Capture the cell that displays the provided text and extract its [x, y] central coordinate. 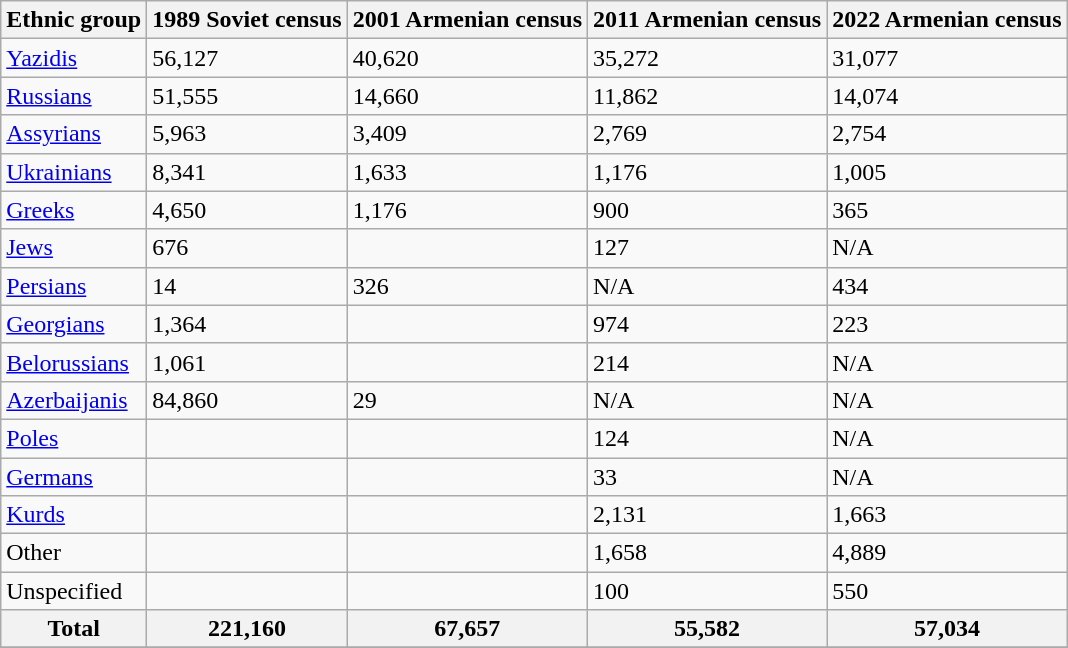
Russians [74, 96]
1989 Soviet census [247, 20]
127 [708, 248]
8,341 [247, 172]
35,272 [708, 58]
11,862 [708, 96]
124 [708, 438]
1,663 [947, 515]
223 [947, 324]
2001 Armenian census [467, 20]
100 [708, 591]
326 [467, 286]
550 [947, 591]
84,860 [247, 400]
Azerbaijanis [74, 400]
2011 Armenian census [708, 20]
1,633 [467, 172]
Yazidis [74, 58]
14,074 [947, 96]
67,657 [467, 629]
2022 Armenian census [947, 20]
Ukrainians [74, 172]
Germans [74, 477]
365 [947, 210]
2,131 [708, 515]
55,582 [708, 629]
676 [247, 248]
51,555 [247, 96]
31,077 [947, 58]
221,160 [247, 629]
4,650 [247, 210]
1,005 [947, 172]
1,061 [247, 362]
Belorussians [74, 362]
29 [467, 400]
974 [708, 324]
Unspecified [74, 591]
2,769 [708, 134]
Assyrians [74, 134]
14 [247, 286]
1,658 [708, 553]
Georgians [74, 324]
Jews [74, 248]
434 [947, 286]
900 [708, 210]
Persians [74, 286]
214 [708, 362]
3,409 [467, 134]
5,963 [247, 134]
Other [74, 553]
2,754 [947, 134]
Total [74, 629]
33 [708, 477]
Greeks [74, 210]
40,620 [467, 58]
Kurds [74, 515]
Poles [74, 438]
1,364 [247, 324]
4,889 [947, 553]
Ethnic group [74, 20]
57,034 [947, 629]
56,127 [247, 58]
14,660 [467, 96]
